Detect which cell encompasses the target text, then output its [X, Y] center coordinate. 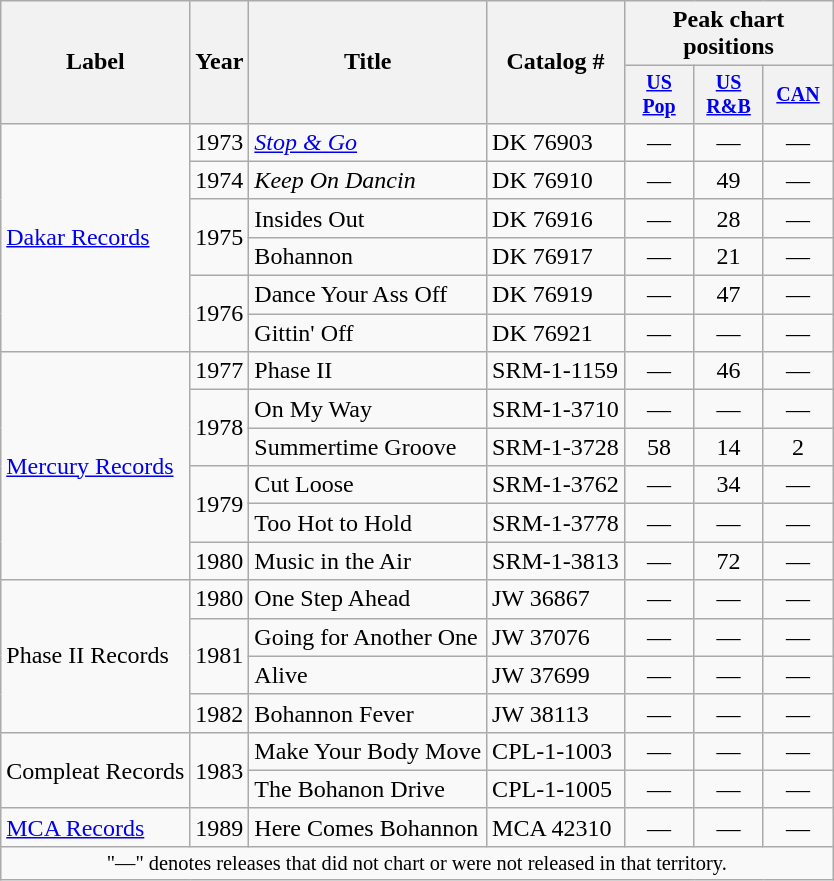
1975 [220, 237]
SRM-1-3762 [556, 485]
1983 [220, 770]
46 [728, 371]
Catalog # [556, 62]
Title [368, 62]
DK 76910 [556, 180]
Compleat Records [96, 770]
Going for Another One [368, 637]
2 [798, 447]
1979 [220, 504]
Insides Out [368, 218]
34 [728, 485]
Summertime Groove [368, 447]
SRM-1-3710 [556, 409]
Dakar Records [96, 237]
Dance Your Ass Off [368, 295]
DK 76903 [556, 142]
MCA Records [96, 827]
MCA 42310 [556, 827]
SRM-1-3728 [556, 447]
DK 76921 [556, 333]
JW 36867 [556, 599]
72 [728, 561]
1981 [220, 656]
Mercury Records [96, 466]
DK 76916 [556, 218]
1973 [220, 142]
Gittin' Off [368, 333]
47 [728, 295]
DK 76919 [556, 295]
Phase II Records [96, 656]
1978 [220, 428]
US Pop [658, 94]
Bohannon [368, 256]
Phase II [368, 371]
Too Hot to Hold [368, 523]
Peak chart positions [728, 34]
Stop & Go [368, 142]
CAN [798, 94]
Make Your Body Move [368, 751]
Here Comes Bohannon [368, 827]
28 [728, 218]
"—" denotes releases that did not chart or were not released in that territory. [417, 863]
JW 38113 [556, 713]
1989 [220, 827]
CPL-1-1003 [556, 751]
Music in the Air [368, 561]
SRM-1-3813 [556, 561]
The Bohanon Drive [368, 789]
CPL-1-1005 [556, 789]
Alive [368, 675]
US R&B [728, 94]
1982 [220, 713]
1974 [220, 180]
1977 [220, 371]
Keep On Dancin [368, 180]
Bohannon Fever [368, 713]
21 [728, 256]
14 [728, 447]
One Step Ahead [368, 599]
Cut Loose [368, 485]
SRM-1-3778 [556, 523]
JW 37076 [556, 637]
49 [728, 180]
1976 [220, 314]
SRM-1-1159 [556, 371]
DK 76917 [556, 256]
On My Way [368, 409]
JW 37699 [556, 675]
58 [658, 447]
Label [96, 62]
Year [220, 62]
